From the cell containing the given text, extract its center point as [x, y] coordinate. 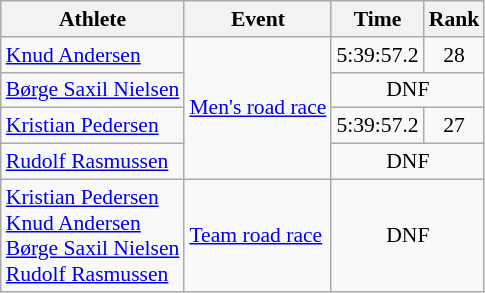
Kristian PedersenKnud AndersenBørge Saxil NielsenRudolf Rasmussen [93, 235]
Team road race [258, 235]
Rudolf Rasmussen [93, 162]
Kristian Pedersen [93, 126]
Athlete [93, 19]
Rank [454, 19]
28 [454, 55]
Børge Saxil Nielsen [93, 90]
Knud Andersen [93, 55]
Time [377, 19]
27 [454, 126]
Event [258, 19]
Men's road race [258, 108]
